Extract the (x, y) coordinate from the center of the cell holding the provided text.  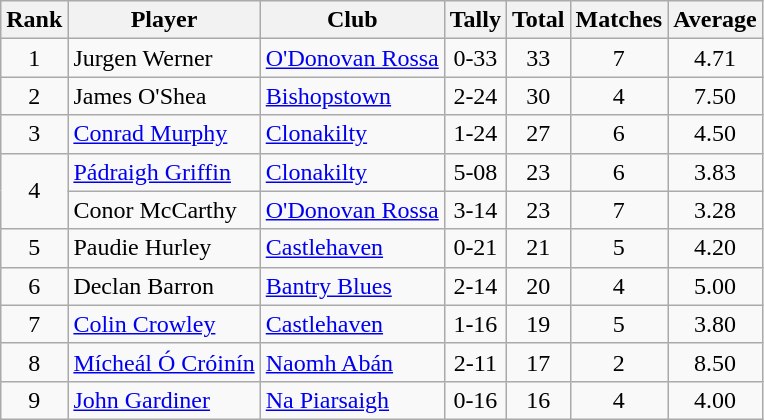
3-14 (475, 210)
Matches (619, 20)
5-08 (475, 172)
3 (34, 134)
1 (34, 58)
Total (538, 20)
Mícheál Ó Cróinín (164, 362)
1-24 (475, 134)
Tally (475, 20)
4.20 (716, 248)
3.28 (716, 210)
John Gardiner (164, 400)
21 (538, 248)
Naomh Abán (352, 362)
Average (716, 20)
Conor McCarthy (164, 210)
James O'Shea (164, 96)
Bishopstown (352, 96)
3.80 (716, 324)
27 (538, 134)
5.00 (716, 286)
Club (352, 20)
0-16 (475, 400)
Jurgen Werner (164, 58)
Declan Barron (164, 286)
7.50 (716, 96)
4.50 (716, 134)
Conrad Murphy (164, 134)
2-14 (475, 286)
9 (34, 400)
Paudie Hurley (164, 248)
Pádraigh Griffin (164, 172)
4.00 (716, 400)
3.83 (716, 172)
Bantry Blues (352, 286)
Na Piarsaigh (352, 400)
8.50 (716, 362)
Rank (34, 20)
1-16 (475, 324)
Player (164, 20)
20 (538, 286)
4.71 (716, 58)
Colin Crowley (164, 324)
8 (34, 362)
30 (538, 96)
2-24 (475, 96)
33 (538, 58)
0-33 (475, 58)
2-11 (475, 362)
16 (538, 400)
17 (538, 362)
0-21 (475, 248)
19 (538, 324)
